Find where the given text appears and provide that cell's center as [X, Y] coordinate. 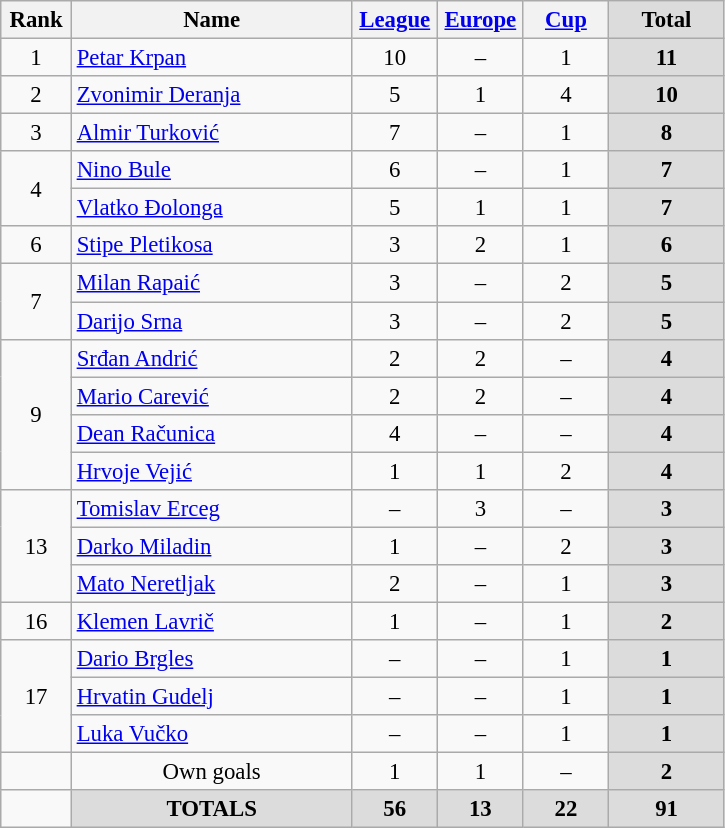
Darijo Srna [212, 321]
Klemen Lavrič [212, 621]
Vlatko Đolonga [212, 208]
Mario Carević [212, 396]
8 [667, 133]
Total [667, 20]
Milan Rapaić [212, 283]
22 [566, 809]
Mato Neretljak [212, 584]
League [395, 20]
Petar Krpan [212, 58]
9 [36, 414]
Hrvatin Gudelj [212, 697]
17 [36, 696]
Rank [36, 20]
56 [395, 809]
Zvonimir Deranja [212, 95]
Almir Turković [212, 133]
Name [212, 20]
11 [667, 58]
Luka Vučko [212, 734]
Europe [481, 20]
Nino Bule [212, 170]
Own goals [212, 772]
16 [36, 621]
Dean Računica [212, 433]
Dario Brgles [212, 659]
Hrvoje Vejić [212, 471]
TOTALS [212, 809]
91 [667, 809]
Srđan Andrić [212, 358]
Tomislav Erceg [212, 509]
Stipe Pletikosa [212, 245]
Darko Miladin [212, 546]
Cup [566, 20]
